Pinpoint the cell where the given text exists, returning its [X, Y] midpoint coordinate. 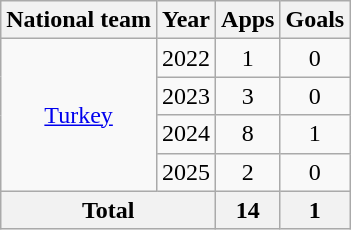
Year [186, 20]
2025 [186, 172]
Goals [315, 20]
2023 [186, 96]
14 [248, 210]
Turkey [79, 115]
Total [108, 210]
Apps [248, 20]
National team [79, 20]
3 [248, 96]
8 [248, 134]
2 [248, 172]
2024 [186, 134]
2022 [186, 58]
